Provide the (x, y) coordinate of the cell's center where the given text is located.  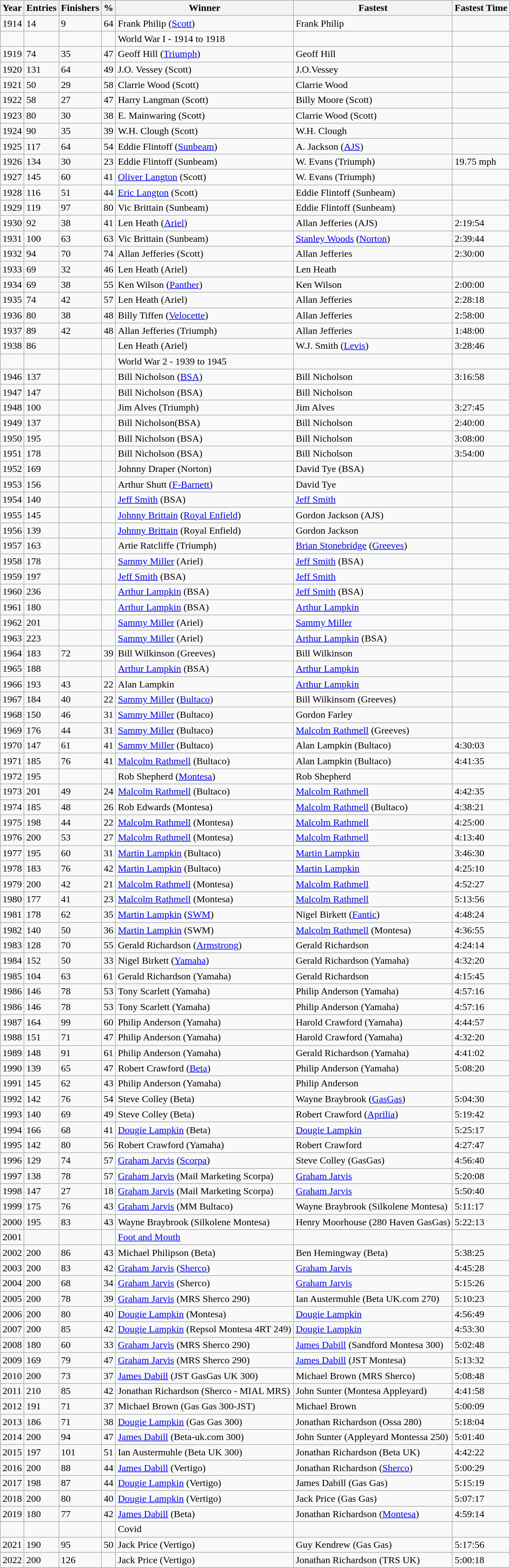
1972 (12, 776)
Jonathan Richardson (Montesa) (373, 1514)
166 (42, 1130)
2018 (12, 1499)
92 (42, 223)
5:01:40 (481, 1437)
77 (80, 1514)
1933 (12, 269)
Dougie Lampkin (Montesa) (204, 1314)
1968 (12, 715)
Robert Crawford (Beta) (204, 1068)
Alan Lampkin (204, 684)
1936 (12, 315)
4:42:35 (481, 792)
1:48:00 (481, 331)
3:28:46 (481, 346)
Billy Tiffen (Velocette) (204, 315)
26 (108, 807)
3:54:00 (481, 454)
24 (108, 792)
5:25:17 (481, 1130)
John Sunter (Montesa Appleyard) (373, 1391)
5:38:25 (481, 1253)
1966 (12, 684)
151 (42, 1038)
5:13:56 (481, 899)
Jim Alves (373, 407)
1978 (12, 868)
1929 (12, 208)
5:00:09 (481, 1406)
5:20:08 (481, 1176)
1935 (12, 300)
5:22:13 (481, 1222)
1969 (12, 730)
4:42:22 (481, 1453)
177 (42, 899)
5:50:40 (481, 1191)
5:00:18 (481, 1560)
4:41:02 (481, 1053)
2016 (12, 1468)
Entries (42, 8)
90 (42, 131)
David Tye (BSA) (373, 469)
1974 (12, 807)
4:56:40 (481, 1160)
150 (42, 715)
Jonathan Richardson (Beta UK) (373, 1453)
126 (80, 1560)
1983 (12, 945)
Len Heath (373, 269)
2009 (12, 1360)
184 (42, 700)
9 (80, 23)
Jack Price (Gas Gas) (373, 1499)
5:13:32 (481, 1360)
Year (12, 8)
Michael Brown (Gas Gas 300-JST) (204, 1406)
18 (108, 1191)
Rob Shepherd (373, 776)
1928 (12, 193)
5:19:42 (481, 1114)
5:18:04 (481, 1421)
1987 (12, 1022)
Gordon Farley (373, 715)
4:25:10 (481, 868)
2014 (12, 1437)
1999 (12, 1207)
1951 (12, 454)
119 (42, 208)
2004 (12, 1283)
Ian Austermuhle (Beta UK 300) (204, 1453)
73 (80, 1375)
W.H. Clough (Scott) (204, 131)
163 (42, 546)
1962 (12, 623)
1967 (12, 700)
4:38:21 (481, 807)
Robert Crawford (Yamaha) (204, 1145)
1957 (12, 546)
Brian Stonebridge (Greeves) (373, 546)
236 (42, 592)
1930 (12, 223)
1981 (12, 914)
Dougie Lampkin (Beta) (204, 1130)
2012 (12, 1406)
1946 (12, 377)
1923 (12, 115)
2022 (12, 1560)
Jonathan Richardson (TRS UK) (373, 1560)
79 (80, 1360)
4:13:40 (481, 838)
2007 (12, 1329)
1922 (12, 100)
4:27:47 (481, 1145)
Harry Langman (Scott) (204, 100)
Jonathan Richardson (Sherco - MIAL MRS) (204, 1391)
117 (42, 146)
131 (42, 69)
Bill Wilkinson (373, 653)
116 (42, 193)
John Sunter (Appleyard Montessa 250) (373, 1437)
134 (42, 161)
James Dabill (Vertigo) (204, 1468)
Allan Jefferies (Scott) (204, 254)
1964 (12, 653)
Frank Philip (Scott) (204, 23)
4:41:35 (481, 761)
2011 (12, 1391)
89 (42, 331)
99 (80, 1022)
James Dabill (Gas Gas) (373, 1483)
1920 (12, 69)
2021 (12, 1545)
4:44:57 (481, 1022)
1938 (12, 346)
1937 (12, 331)
Dougie Lampkin (Gas Gas 300) (204, 1421)
Fastest Time (481, 8)
1959 (12, 576)
2001 (12, 1237)
Ken Wilson (373, 285)
5:15:19 (481, 1483)
Geoff Hill (Triumph) (204, 54)
Malcolm Rathmell (Greeves) (373, 730)
1965 (12, 669)
1994 (12, 1130)
Billy Moore (Scott) (373, 100)
2002 (12, 1253)
Bill Wilkinson (Greeves) (204, 653)
129 (42, 1160)
Graham Jarvis (Scorpa) (204, 1160)
19.75 mph (481, 161)
4:45:28 (481, 1268)
Ken Wilson (Panther) (204, 285)
1982 (12, 930)
95 (80, 1545)
Michael Brown (MRS Sherco) (373, 1375)
4:24:14 (481, 945)
223 (42, 638)
1970 (12, 746)
Rob Edwards (Montesa) (204, 807)
1961 (12, 607)
1975 (12, 822)
4:59:14 (481, 1514)
29 (80, 85)
1997 (12, 1176)
Eric Langton (Scott) (204, 193)
5:11:17 (481, 1207)
1921 (12, 85)
1949 (12, 423)
91 (80, 1053)
1988 (12, 1038)
21 (108, 884)
Rob Shepherd (Montesa) (204, 776)
4:48:24 (481, 914)
Finishers (80, 8)
1992 (12, 1099)
1990 (12, 1068)
5:08:20 (481, 1068)
James Dabill (Beta) (204, 1514)
88 (80, 1468)
E. Mainwaring (Scott) (204, 115)
1958 (12, 561)
J.O. Vessey (Scott) (204, 69)
1960 (12, 592)
97 (80, 208)
5:15:26 (481, 1283)
1980 (12, 899)
Clarrie Wood (373, 85)
175 (42, 1207)
Foot and Mouth (204, 1237)
2003 (12, 1268)
1955 (12, 515)
5:02:48 (481, 1345)
4:25:00 (481, 822)
1976 (12, 838)
156 (42, 484)
W.H. Clough (373, 131)
Covid (204, 1529)
Nigel Birkett (Fantic) (373, 914)
1971 (12, 761)
1952 (12, 469)
4:36:55 (481, 930)
2:40:00 (481, 423)
210 (42, 1391)
Dougie Lampkin (Repsol Montesa 4RT 249) (204, 1329)
1991 (12, 1084)
4:52:27 (481, 884)
1985 (12, 976)
Bill Nicholson(BSA) (204, 423)
101 (80, 1453)
1947 (12, 392)
128 (42, 945)
James Dabill (Sandford Montesa 300) (373, 1345)
188 (42, 669)
Winner (204, 8)
1925 (12, 146)
2015 (12, 1453)
Gordon Jackson (AJS) (373, 515)
1919 (12, 54)
191 (42, 1406)
Nigel Birkett (Yamaha) (204, 961)
193 (42, 684)
4:30:03 (481, 746)
1996 (12, 1160)
W.J. Smith (Levis) (373, 346)
Oliver Langton (Scott) (204, 177)
1914 (12, 23)
5:04:30 (481, 1099)
1950 (12, 438)
Wayne Braybrook (GasGas) (373, 1099)
1931 (12, 239)
2017 (12, 1483)
Ben Hemingway (Beta) (373, 1253)
148 (42, 1053)
164 (42, 1022)
Robert Crawford (Aprilia) (373, 1114)
2:19:54 (481, 223)
2000 (12, 1222)
1979 (12, 884)
87 (80, 1483)
James Dabill (Beta-uk.com 300) (204, 1437)
Allan Jefferies (AJS) (373, 223)
2010 (12, 1375)
Philip Anderson (373, 1084)
Guy Kendrew (Gas Gas) (373, 1545)
Stanley Woods (Norton) (373, 239)
Geoff Hill (373, 54)
5:00:29 (481, 1468)
2006 (12, 1314)
5:07:17 (481, 1499)
176 (42, 730)
36 (108, 930)
1956 (12, 530)
Allan Jefferies (Triumph) (204, 331)
2008 (12, 1345)
1927 (12, 177)
2:28:18 (481, 300)
1998 (12, 1191)
2:39:44 (481, 239)
Arthur Shutt (F-Barnett) (204, 484)
Artie Ratcliffe (Triumph) (204, 546)
1973 (12, 792)
Bill Wilkinsom (Greeves) (373, 700)
Jonathan Richardson (Ossa 280) (373, 1421)
138 (42, 1176)
5:10:23 (481, 1299)
World War 2 - 1939 to 1945 (204, 361)
A. Jackson (AJS) (373, 146)
14 (42, 23)
2:30:00 (481, 254)
72 (80, 653)
4:56:49 (481, 1314)
Gerald Richardson (Armstrong) (204, 945)
4:15:45 (481, 976)
4:41:58 (481, 1391)
2005 (12, 1299)
1932 (12, 254)
Graham Jarvis (MM Bultaco) (204, 1207)
3:27:45 (481, 407)
2:58:00 (481, 315)
J.O.Vessey (373, 69)
1984 (12, 961)
1993 (12, 1114)
34 (108, 1283)
1963 (12, 638)
1953 (12, 484)
2019 (12, 1514)
190 (42, 1545)
1989 (12, 1053)
1948 (12, 407)
4:53:30 (481, 1329)
Sammy Miller (373, 623)
104 (42, 976)
World War I - 1914 to 1918 (204, 39)
Frank Philip (373, 23)
3:08:00 (481, 438)
David Tye (373, 484)
% (108, 8)
Jim Alves (Triumph) (204, 407)
1954 (12, 500)
2013 (12, 1421)
65 (80, 1068)
Johnny Draper (Norton) (204, 469)
Robert Crawford (373, 1145)
1926 (12, 161)
1934 (12, 285)
1924 (12, 131)
3:46:30 (481, 853)
5:08:48 (481, 1375)
Jonathan Richardson (Sherco) (373, 1468)
Michael Philipson (Beta) (204, 1253)
Henry Moorhouse (280 Haven GasGas) (373, 1222)
32 (80, 269)
56 (108, 1145)
1977 (12, 853)
186 (42, 1421)
Steve Colley (GasGas) (373, 1160)
Fastest (373, 8)
Michael Brown (373, 1406)
James Dabill (JST GasGas UK 300) (204, 1375)
152 (42, 961)
Gordon Jackson (373, 530)
1995 (12, 1145)
5:17:56 (481, 1545)
James Dabill (JST Montesa) (373, 1360)
Ian Austermuhle (Beta UK.com 270) (373, 1299)
2:00:00 (481, 285)
3:16:58 (481, 377)
